Locate the cell with the specified text and output its [X, Y] center coordinate. 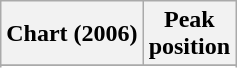
Peakposition [189, 34]
Chart (2006) [72, 34]
